Provide the (X, Y) coordinate of the cell's center where the given text is located.  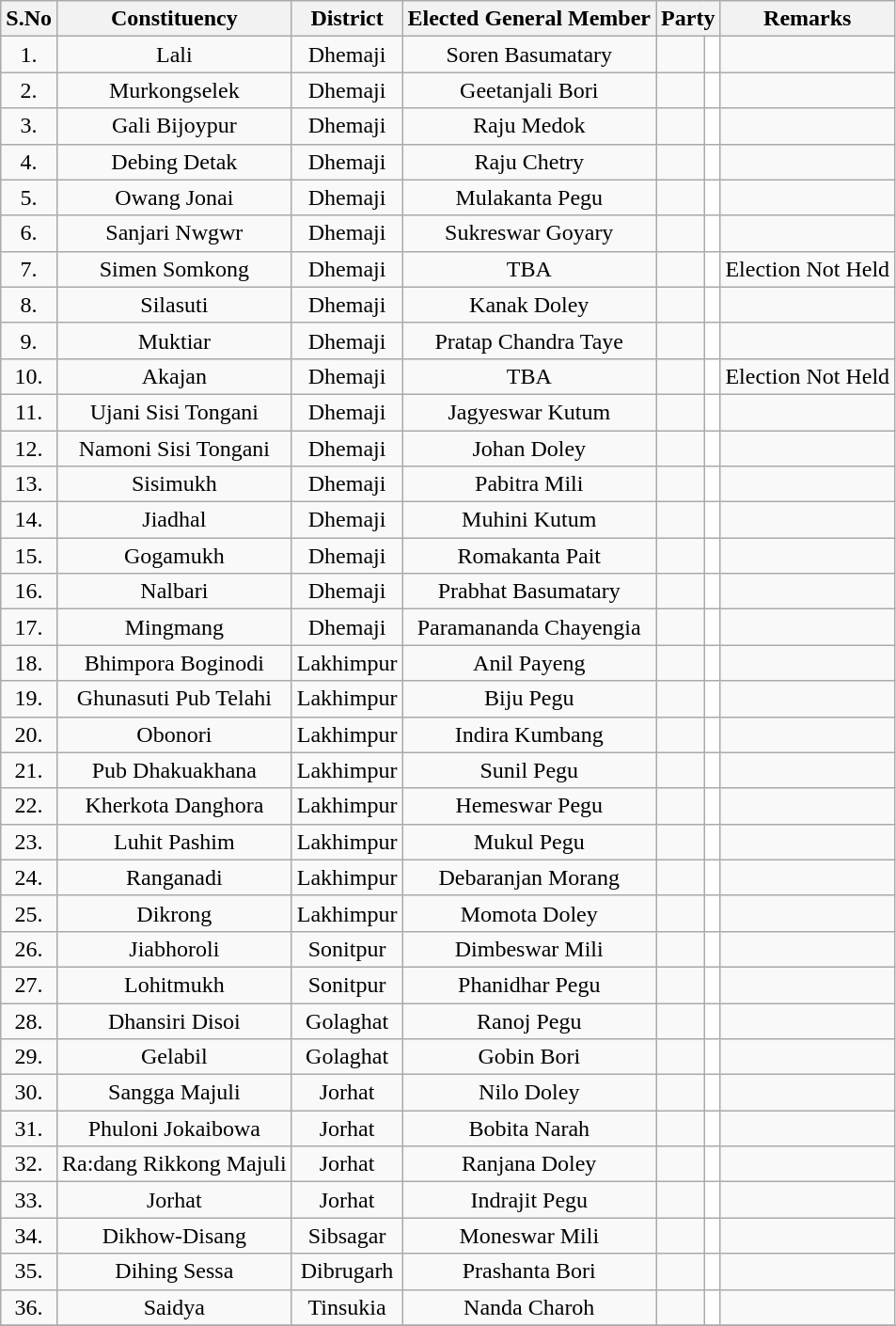
Dikhow-Disang (174, 1236)
Debaranjan Morang (529, 877)
32. (29, 1164)
Indira Kumbang (529, 734)
Elected General Member (529, 19)
Ra:dang Rikkong Majuli (174, 1164)
Prashanta Bori (529, 1271)
Muktiar (174, 340)
S.No (29, 19)
Sanjari Nwgwr (174, 233)
Pub Dhakuakhana (174, 770)
Romakanta Pait (529, 556)
Johan Doley (529, 449)
Anil Payeng (529, 663)
Indrajit Pegu (529, 1200)
7. (29, 269)
Kherkota Danghora (174, 806)
Ujani Sisi Tongani (174, 412)
26. (29, 949)
10. (29, 376)
Nanda Charoh (529, 1307)
19. (29, 699)
Bobita Narah (529, 1129)
5. (29, 197)
Gogamukh (174, 556)
12. (29, 449)
Saidya (174, 1307)
Muhini Kutum (529, 520)
21. (29, 770)
Namoni Sisi Tongani (174, 449)
Geetanjali Bori (529, 90)
Nalbari (174, 592)
9. (29, 340)
Mingmang (174, 627)
Dibrugarh (347, 1271)
Dhansiri Disoi (174, 1020)
Lali (174, 55)
31. (29, 1129)
Hemeswar Pegu (529, 806)
Simen Somkong (174, 269)
Ranoj Pegu (529, 1020)
Soren Basumatary (529, 55)
Remarks (808, 19)
Biju Pegu (529, 699)
4. (29, 162)
3. (29, 126)
Jagyeswar Kutum (529, 412)
18. (29, 663)
Ranganadi (174, 877)
Gali Bijoypur (174, 126)
24. (29, 877)
13. (29, 484)
District (347, 19)
Lohitmukh (174, 985)
Nilo Doley (529, 1093)
2. (29, 90)
17. (29, 627)
Sangga Majuli (174, 1093)
Prabhat Basumatary (529, 592)
Gelabil (174, 1057)
30. (29, 1093)
29. (29, 1057)
35. (29, 1271)
27. (29, 985)
Gobin Bori (529, 1057)
28. (29, 1020)
Sunil Pegu (529, 770)
Pratap Chandra Taye (529, 340)
Obonori (174, 734)
Sukreswar Goyary (529, 233)
Moneswar Mili (529, 1236)
8. (29, 305)
Pabitra Mili (529, 484)
11. (29, 412)
Phuloni Jokaibowa (174, 1129)
1. (29, 55)
Murkongselek (174, 90)
Bhimpora Boginodi (174, 663)
Silasuti (174, 305)
23. (29, 842)
Mulakanta Pegu (529, 197)
Dimbeswar Mili (529, 949)
Ghunasuti Pub Telahi (174, 699)
Akajan (174, 376)
Paramananda Chayengia (529, 627)
Phanidhar Pegu (529, 985)
Raju Medok (529, 126)
Debing Detak (174, 162)
Mukul Pegu (529, 842)
Luhit Pashim (174, 842)
Raju Chetry (529, 162)
Jiabhoroli (174, 949)
Momota Doley (529, 913)
Jiadhal (174, 520)
22. (29, 806)
Sisimukh (174, 484)
33. (29, 1200)
16. (29, 592)
Party (688, 19)
Ranjana Doley (529, 1164)
Kanak Doley (529, 305)
Sibsagar (347, 1236)
Constituency (174, 19)
36. (29, 1307)
Dikrong (174, 913)
Tinsukia (347, 1307)
34. (29, 1236)
25. (29, 913)
20. (29, 734)
15. (29, 556)
14. (29, 520)
Owang Jonai (174, 197)
6. (29, 233)
Dihing Sessa (174, 1271)
